Identify which cell holds the provided text, then report its [x, y] central coordinate. 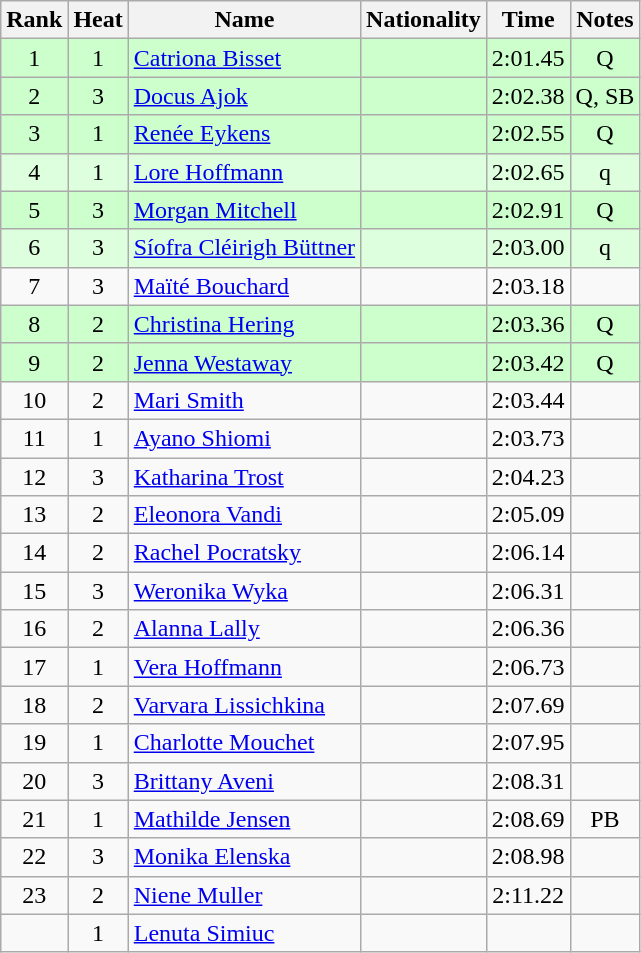
2:01.45 [528, 58]
2:11.22 [528, 895]
Niene Muller [244, 895]
Charlotte Mouchet [244, 743]
Monika Elenska [244, 857]
Q, SB [605, 96]
Morgan Mitchell [244, 210]
PB [605, 819]
16 [34, 629]
Alanna Lally [244, 629]
Catriona Bisset [244, 58]
Heat [98, 20]
Katharina Trost [244, 477]
Jenna Westaway [244, 362]
Vera Hoffmann [244, 667]
14 [34, 553]
2:07.95 [528, 743]
2:06.14 [528, 553]
12 [34, 477]
2:03.44 [528, 400]
Lenuta Simiuc [244, 933]
2:06.73 [528, 667]
22 [34, 857]
20 [34, 781]
Notes [605, 20]
8 [34, 324]
6 [34, 248]
7 [34, 286]
11 [34, 438]
Varvara Lissichkina [244, 705]
Renée Eykens [244, 134]
Maïté Bouchard [244, 286]
9 [34, 362]
2:05.09 [528, 515]
2:04.23 [528, 477]
2:08.69 [528, 819]
2:08.98 [528, 857]
Rachel Pocratsky [244, 553]
Brittany Aveni [244, 781]
Mathilde Jensen [244, 819]
13 [34, 515]
Lore Hoffmann [244, 172]
Ayano Shiomi [244, 438]
Rank [34, 20]
2:06.31 [528, 591]
2:07.69 [528, 705]
2:03.73 [528, 438]
2:02.38 [528, 96]
5 [34, 210]
4 [34, 172]
2:03.00 [528, 248]
Eleonora Vandi [244, 515]
2:08.31 [528, 781]
2:03.18 [528, 286]
Síofra Cléirigh Büttner [244, 248]
Weronika Wyka [244, 591]
2:03.36 [528, 324]
Name [244, 20]
21 [34, 819]
2:02.55 [528, 134]
2:02.91 [528, 210]
Time [528, 20]
15 [34, 591]
2:03.42 [528, 362]
2:06.36 [528, 629]
2:02.65 [528, 172]
19 [34, 743]
17 [34, 667]
10 [34, 400]
Nationality [424, 20]
Docus Ajok [244, 96]
18 [34, 705]
Mari Smith [244, 400]
Christina Hering [244, 324]
23 [34, 895]
